Return the (X, Y) coordinate for the center point of the cell that contains the specified text.  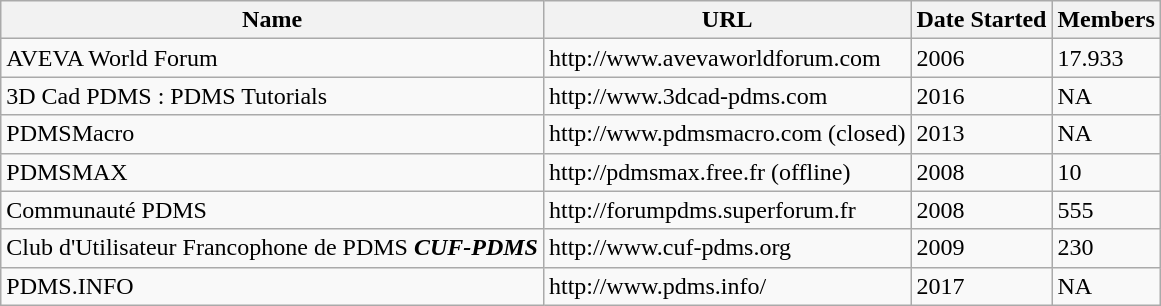
2006 (982, 58)
http://forumpdms.superforum.fr (726, 210)
17.933 (1106, 58)
PDMS.INFO (272, 286)
Members (1106, 20)
3D Cad PDMS : PDMS Tutorials (272, 96)
http://www.avevaworldforum.com (726, 58)
2017 (982, 286)
AVEVA World Forum (272, 58)
http://www.cuf-pdms.org (726, 248)
Club d'Utilisateur Francophone de PDMS CUF-PDMS (272, 248)
Name (272, 20)
2009 (982, 248)
URL (726, 20)
http://www.pdms.info/ (726, 286)
PDMSMacro (272, 134)
230 (1106, 248)
http://pdmsmax.free.fr (offline) (726, 172)
2013 (982, 134)
Communauté PDMS (272, 210)
http://www.pdmsmacro.com (closed) (726, 134)
555 (1106, 210)
10 (1106, 172)
http://www.3dcad-pdms.com (726, 96)
PDMSMAX (272, 172)
Date Started (982, 20)
2016 (982, 96)
